Find where the given text appears and provide that cell's center as (x, y) coordinate. 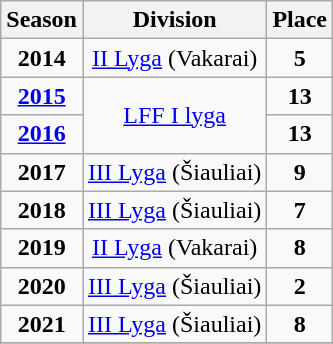
2 (300, 286)
7 (300, 210)
2017 (42, 172)
2021 (42, 324)
9 (300, 172)
Place (300, 20)
2015 (42, 96)
2014 (42, 58)
2016 (42, 134)
Division (174, 20)
5 (300, 58)
2020 (42, 286)
Season (42, 20)
2019 (42, 248)
2018 (42, 210)
LFF I lyga (174, 115)
